Identify which cell holds the provided text, then report its [x, y] central coordinate. 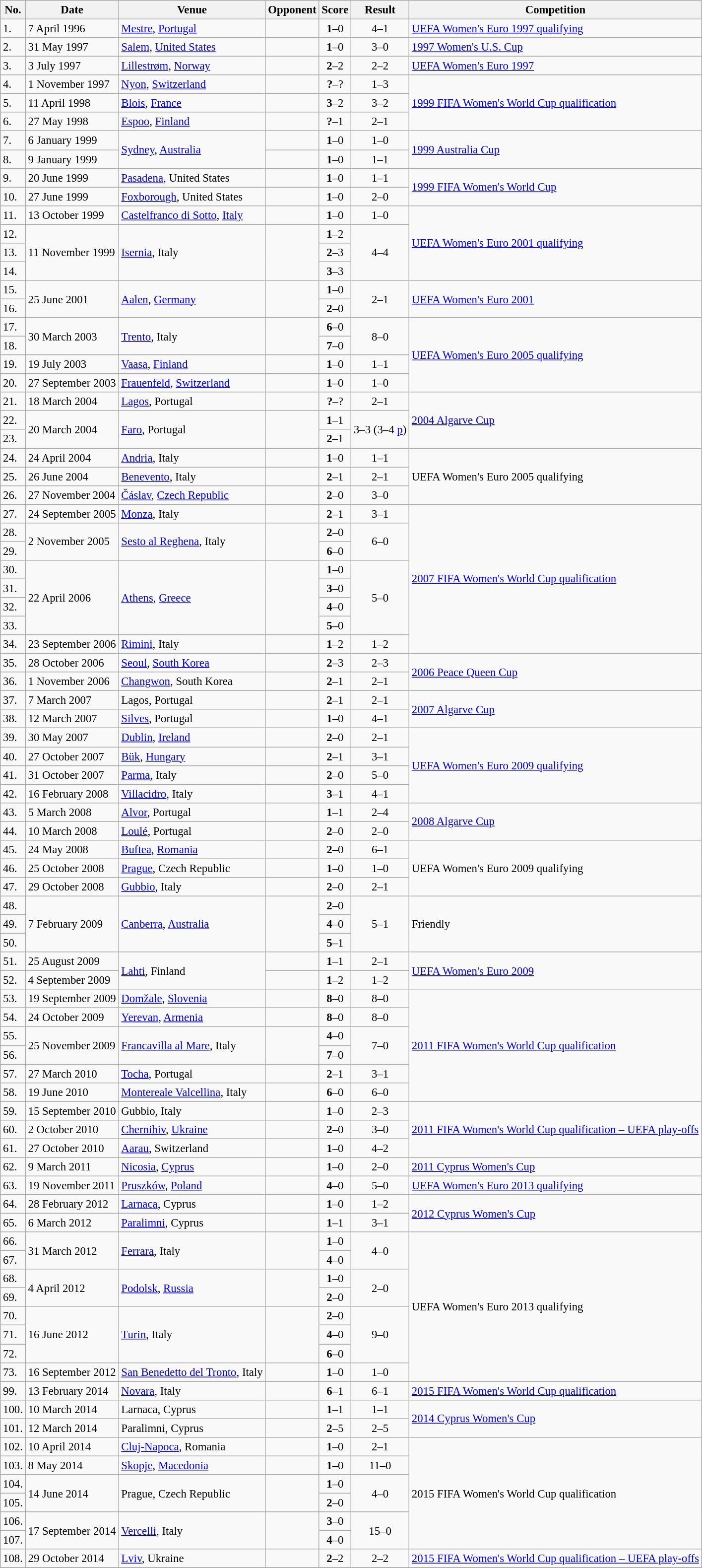
Montereale Valcellina, Italy [192, 1092]
Monza, Italy [192, 514]
37. [13, 700]
65. [13, 1223]
40. [13, 756]
Yerevan, Armenia [192, 1018]
2007 Algarve Cup [556, 710]
108. [13, 1559]
Aarau, Switzerland [192, 1148]
2007 FIFA Women's World Cup qualification [556, 579]
23. [13, 439]
10. [13, 197]
Chernihiv, Ukraine [192, 1130]
Blois, France [192, 103]
102. [13, 1447]
UEFA Women's Euro 1997 qualifying [556, 29]
1. [13, 29]
12 March 2007 [72, 719]
5 March 2008 [72, 812]
27. [13, 514]
19. [13, 364]
11–0 [380, 1465]
4–2 [380, 1148]
4 September 2009 [72, 980]
1997 Women's U.S. Cup [556, 47]
73. [13, 1372]
7. [13, 140]
72. [13, 1354]
7 April 1996 [72, 29]
?–1 [335, 122]
55. [13, 1036]
Changwon, South Korea [192, 682]
Date [72, 10]
6 March 2012 [72, 1223]
4. [13, 84]
3 July 1997 [72, 66]
22. [13, 420]
Athens, Greece [192, 598]
Result [380, 10]
Čáslav, Czech Republic [192, 495]
3–3 (3–4 p) [380, 430]
Venue [192, 10]
39. [13, 738]
Vaasa, Finland [192, 364]
19 September 2009 [72, 999]
25 August 2009 [72, 961]
21. [13, 402]
2 October 2010 [72, 1130]
29 October 2014 [72, 1559]
Nyon, Switzerland [192, 84]
63. [13, 1185]
59. [13, 1111]
31 March 2012 [72, 1251]
Andria, Italy [192, 458]
24 September 2005 [72, 514]
2014 Cyprus Women's Cup [556, 1419]
1–3 [380, 84]
Seoul, South Korea [192, 663]
11. [13, 215]
27 June 1999 [72, 197]
58. [13, 1092]
43. [13, 812]
2006 Peace Queen Cup [556, 672]
62. [13, 1167]
28 February 2012 [72, 1204]
13 February 2014 [72, 1391]
Isernia, Italy [192, 252]
No. [13, 10]
30. [13, 570]
6 January 1999 [72, 140]
31 May 1997 [72, 47]
16 June 2012 [72, 1334]
28. [13, 533]
101. [13, 1428]
61. [13, 1148]
15–0 [380, 1531]
27 May 1998 [72, 122]
104. [13, 1484]
20 June 1999 [72, 178]
Opponent [292, 10]
17. [13, 327]
19 June 2010 [72, 1092]
Dublin, Ireland [192, 738]
25 October 2008 [72, 868]
14. [13, 271]
4–4 [380, 252]
UEFA Women's Euro 2009 [556, 971]
30 March 2003 [72, 337]
19 July 2003 [72, 364]
47. [13, 887]
22 April 2006 [72, 598]
Rimini, Italy [192, 644]
27 March 2010 [72, 1074]
San Benedetto del Tronto, Italy [192, 1372]
Pruszków, Poland [192, 1185]
53. [13, 999]
24 May 2008 [72, 850]
54. [13, 1018]
9 January 1999 [72, 159]
Benevento, Italy [192, 477]
Domžale, Slovenia [192, 999]
44. [13, 831]
48. [13, 905]
56. [13, 1055]
8. [13, 159]
25. [13, 477]
105. [13, 1502]
UEFA Women's Euro 2001 [556, 299]
103. [13, 1465]
2. [13, 47]
33. [13, 626]
Pasadena, United States [192, 178]
Score [335, 10]
Alvor, Portugal [192, 812]
69. [13, 1297]
Nicosia, Cyprus [192, 1167]
Sydney, Australia [192, 150]
2008 Algarve Cup [556, 821]
7 March 2007 [72, 700]
27 September 2003 [72, 383]
13. [13, 253]
2011 Cyprus Women's Cup [556, 1167]
Cluj-Napoca, Romania [192, 1447]
29 October 2008 [72, 887]
12 March 2014 [72, 1428]
2011 FIFA Women's World Cup qualification – UEFA play-offs [556, 1130]
Villacidro, Italy [192, 794]
25 June 2001 [72, 299]
Lviv, Ukraine [192, 1559]
Vercelli, Italy [192, 1531]
23 September 2006 [72, 644]
2012 Cyprus Women's Cup [556, 1213]
27 November 2004 [72, 495]
Sesto al Reghena, Italy [192, 542]
7 February 2009 [72, 924]
49. [13, 924]
Bük, Hungary [192, 756]
6. [13, 122]
Buftea, Romania [192, 850]
57. [13, 1074]
13 October 1999 [72, 215]
Parma, Italy [192, 775]
42. [13, 794]
29. [13, 551]
52. [13, 980]
51. [13, 961]
Friendly [556, 924]
28 October 2006 [72, 663]
UEFA Women's Euro 2001 qualifying [556, 243]
9 March 2011 [72, 1167]
Podolsk, Russia [192, 1288]
1999 FIFA Women's World Cup [556, 187]
27 October 2010 [72, 1148]
16 February 2008 [72, 794]
Foxborough, United States [192, 197]
20 March 2004 [72, 430]
Canberra, Australia [192, 924]
17 September 2014 [72, 1531]
Ferrara, Italy [192, 1251]
32. [13, 607]
31. [13, 588]
UEFA Women's Euro 1997 [556, 66]
107. [13, 1540]
Mestre, Portugal [192, 29]
50. [13, 943]
2011 FIFA Women's World Cup qualification [556, 1045]
Tocha, Portugal [192, 1074]
2015 FIFA Women's World Cup qualification – UEFA play-offs [556, 1559]
Lahti, Finland [192, 971]
36. [13, 682]
3. [13, 66]
64. [13, 1204]
16 September 2012 [72, 1372]
11 November 1999 [72, 252]
14 June 2014 [72, 1493]
1 November 2006 [72, 682]
9–0 [380, 1334]
10 April 2014 [72, 1447]
66. [13, 1241]
67. [13, 1260]
9. [13, 178]
31 October 2007 [72, 775]
68. [13, 1279]
60. [13, 1130]
71. [13, 1335]
25 November 2009 [72, 1045]
4 April 2012 [72, 1288]
Turin, Italy [192, 1334]
2 November 2005 [72, 542]
Aalen, Germany [192, 299]
2–4 [380, 812]
19 November 2011 [72, 1185]
Frauenfeld, Switzerland [192, 383]
45. [13, 850]
27 October 2007 [72, 756]
12. [13, 234]
24. [13, 458]
Skopje, Macedonia [192, 1465]
18 March 2004 [72, 402]
24 April 2004 [72, 458]
26 June 2004 [72, 477]
10 March 2008 [72, 831]
5. [13, 103]
70. [13, 1316]
24 October 2009 [72, 1018]
8 May 2014 [72, 1465]
41. [13, 775]
20. [13, 383]
Faro, Portugal [192, 430]
Loulé, Portugal [192, 831]
3–3 [335, 271]
1999 Australia Cup [556, 150]
Silves, Portugal [192, 719]
2004 Algarve Cup [556, 420]
Castelfranco di Sotto, Italy [192, 215]
16. [13, 308]
99. [13, 1391]
46. [13, 868]
Trento, Italy [192, 337]
34. [13, 644]
1 November 1997 [72, 84]
38. [13, 719]
1999 FIFA Women's World Cup qualification [556, 103]
Competition [556, 10]
Espoo, Finland [192, 122]
11 April 1998 [72, 103]
10 March 2014 [72, 1409]
15 September 2010 [72, 1111]
18. [13, 346]
30 May 2007 [72, 738]
Novara, Italy [192, 1391]
Lillestrøm, Norway [192, 66]
35. [13, 663]
26. [13, 495]
106. [13, 1521]
Salem, United States [192, 47]
15. [13, 290]
Francavilla al Mare, Italy [192, 1045]
100. [13, 1409]
